Provide the (x, y) coordinate of the cell's center where the given text is located.  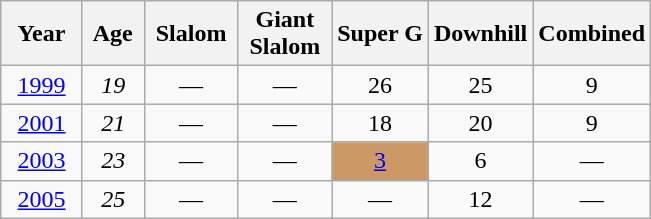
2003 (42, 161)
26 (380, 85)
6 (480, 161)
18 (380, 123)
23 (113, 161)
Combined (592, 34)
Age (113, 34)
Giant Slalom (285, 34)
2001 (42, 123)
Downhill (480, 34)
Super G (380, 34)
Slalom (191, 34)
2005 (42, 199)
Year (42, 34)
3 (380, 161)
20 (480, 123)
21 (113, 123)
1999 (42, 85)
19 (113, 85)
12 (480, 199)
